From the cell containing the given text, extract its center point as (x, y) coordinate. 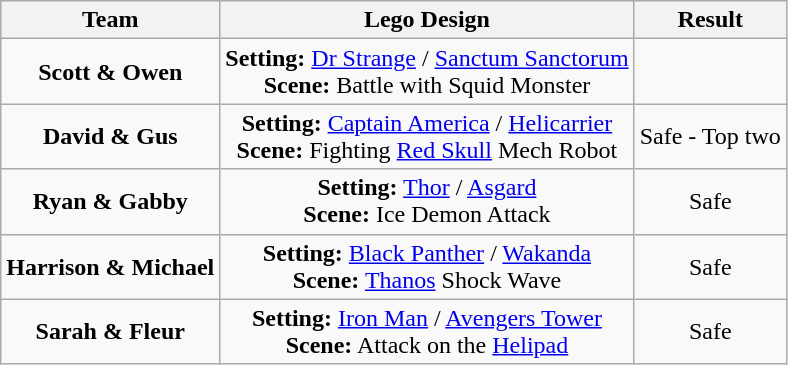
Harrison & Michael (110, 266)
Lego Design (427, 20)
Safe - Top two (710, 136)
Scott & Owen (110, 72)
Ryan & Gabby (110, 202)
David & Gus (110, 136)
Result (710, 20)
Sarah & Fleur (110, 332)
Setting: Captain America / HelicarrierScene: Fighting Red Skull Mech Robot (427, 136)
Team (110, 20)
Setting: Thor / AsgardScene: Ice Demon Attack (427, 202)
Setting: Black Panther / WakandaScene: Thanos Shock Wave (427, 266)
Setting: Iron Man / Avengers TowerScene: Attack on the Helipad (427, 332)
Setting: Dr Strange / Sanctum SanctorumScene: Battle with Squid Monster (427, 72)
